Pinpoint the cell where the given text exists, returning its (x, y) midpoint coordinate. 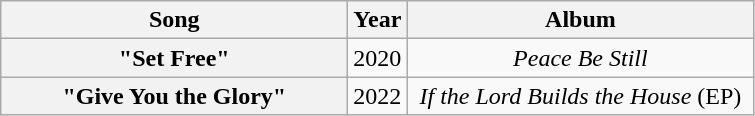
2022 (378, 96)
Song (174, 20)
"Give You the Glory" (174, 96)
If the Lord Builds the House (EP) (580, 96)
Peace Be Still (580, 58)
Album (580, 20)
2020 (378, 58)
Year (378, 20)
"Set Free" (174, 58)
